Provide the [X, Y] coordinate of the cell's center where the given text is located.  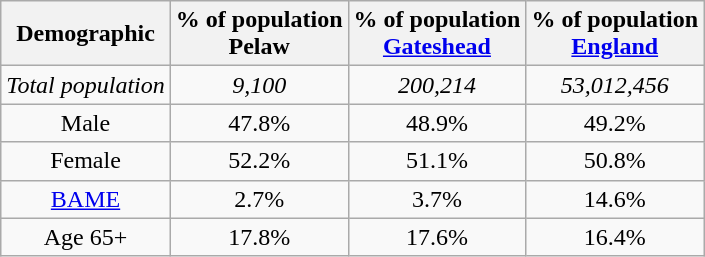
% of populationEngland [615, 34]
BAME [86, 199]
Male [86, 123]
17.6% [437, 237]
51.1% [437, 161]
Demographic [86, 34]
48.9% [437, 123]
200,214 [437, 85]
14.6% [615, 199]
Female [86, 161]
52.2% [259, 161]
47.8% [259, 123]
17.8% [259, 237]
2.7% [259, 199]
3.7% [437, 199]
49.2% [615, 123]
9,100 [259, 85]
53,012,456 [615, 85]
% of populationGateshead [437, 34]
50.8% [615, 161]
Total population [86, 85]
Age 65+ [86, 237]
16.4% [615, 237]
% of populationPelaw [259, 34]
